Find where the given text appears and provide that cell's center as (X, Y) coordinate. 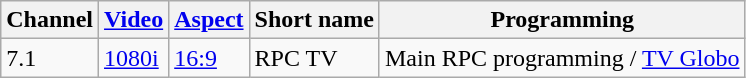
Main RPC programming / TV Globo (562, 58)
1080i (134, 58)
Short name (314, 20)
RPC TV (314, 58)
Channel (50, 20)
7.1 (50, 58)
16:9 (209, 58)
Aspect (209, 20)
Programming (562, 20)
Video (134, 20)
